Provide the (x, y) coordinate of the cell's center where the given text is located.  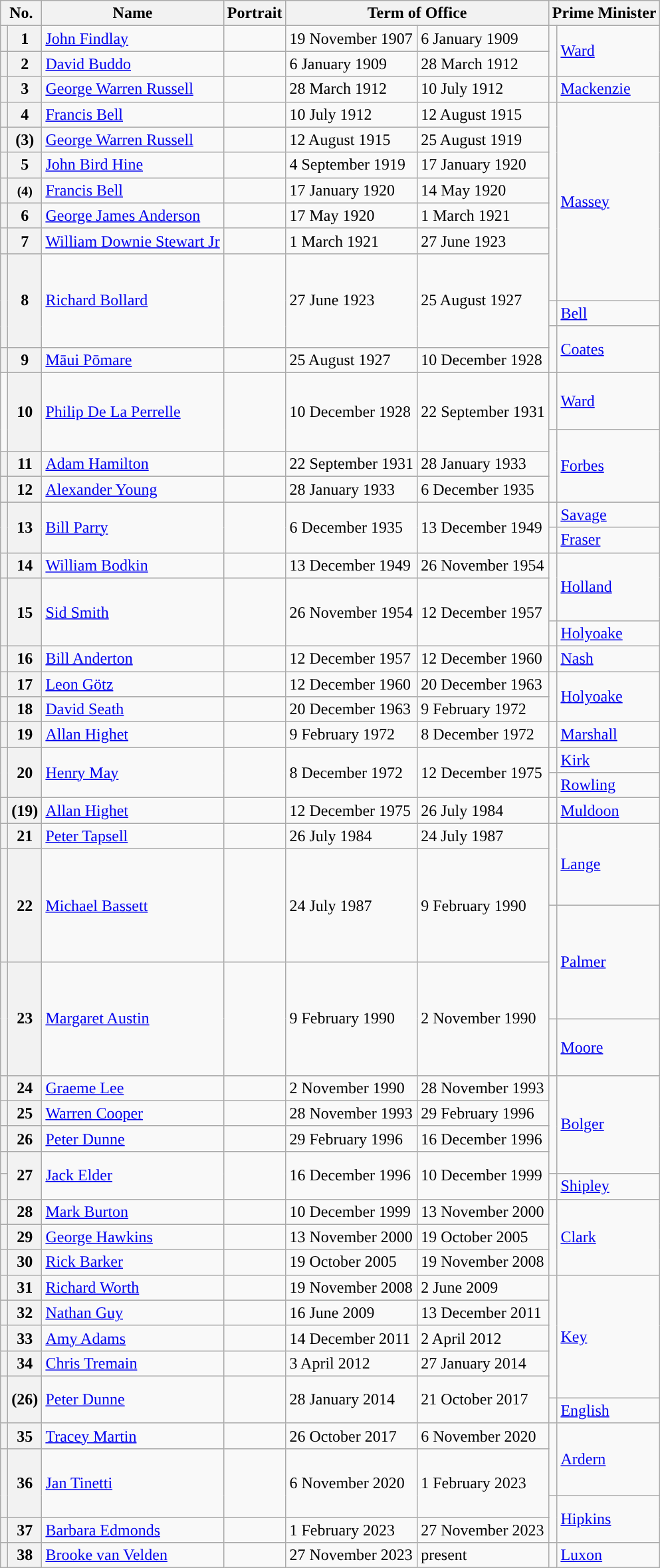
32 (25, 1313)
36 (25, 1483)
Prime Minister (604, 13)
24 (25, 1088)
Muldoon (609, 811)
11 (25, 464)
Bill Anderton (133, 658)
(3) (25, 140)
19 (25, 735)
David Seath (133, 710)
Rowling (609, 785)
16 June 2009 (352, 1313)
Amy Adams (133, 1338)
Henry May (133, 773)
English (609, 1410)
John Findlay (133, 39)
Richard Worth (133, 1287)
26 October 2017 (352, 1436)
10 (25, 412)
27 January 2014 (483, 1363)
9 (25, 360)
Palmer (609, 962)
Philip De La Perrelle (133, 412)
2 April 2012 (483, 1338)
7 (25, 241)
Massey (609, 201)
No. (21, 13)
Bolger (609, 1124)
38 (25, 1555)
Moore (609, 1047)
John Bird Hine (133, 165)
Tracey Martin (133, 1436)
Coates (609, 350)
30 (25, 1262)
25 August 1919 (483, 140)
Savage (609, 515)
(4) (25, 190)
1 (25, 39)
17 (25, 684)
George James Anderson (133, 215)
28 (25, 1212)
Portrait (255, 13)
14 December 2011 (352, 1338)
Chris Tremain (133, 1363)
George Hawkins (133, 1237)
Sid Smith (133, 612)
Luxon (609, 1555)
28 January 2014 (352, 1399)
22 (25, 906)
William Downie Stewart Jr (133, 241)
Jan Tinetti (133, 1483)
Bill Parry (133, 527)
21 (25, 836)
20 (25, 773)
Warren Cooper (133, 1113)
3 (25, 89)
Name (133, 13)
13 December 2011 (483, 1313)
Hipkins (609, 1519)
37 (25, 1530)
Lange (609, 864)
2 June 2009 (483, 1287)
David Buddo (133, 64)
Ardern (609, 1459)
34 (25, 1363)
3 April 2012 (352, 1363)
Marshall (609, 735)
Leon Götz (133, 684)
33 (25, 1338)
Kirk (609, 760)
25 (25, 1113)
31 (25, 1287)
35 (25, 1436)
Holland (609, 587)
Nash (609, 658)
16 (25, 658)
(19) (25, 811)
13 (25, 527)
Fraser (609, 540)
Jack Elder (133, 1175)
19 November 1907 (352, 39)
26 (25, 1138)
21 October 2017 (483, 1399)
12 (25, 489)
Michael Bassett (133, 906)
23 (25, 1019)
14 (25, 565)
Key (609, 1337)
Richard Bollard (133, 301)
Alexander Young (133, 489)
2 (25, 64)
4 (25, 114)
6 (25, 215)
29 (25, 1237)
Shipley (609, 1186)
Margaret Austin (133, 1019)
Mackenzie (609, 89)
Graeme Lee (133, 1088)
14 May 1920 (483, 190)
(26) (25, 1399)
4 September 1919 (352, 165)
Nathan Guy (133, 1313)
8 (25, 301)
Māui Pōmare (133, 360)
Peter Tapsell (133, 836)
William Bodkin (133, 565)
Clark (609, 1237)
Barbara Edmonds (133, 1530)
Bell (609, 313)
present (483, 1555)
18 (25, 710)
5 (25, 165)
Adam Hamilton (133, 464)
Brooke van Velden (133, 1555)
Mark Burton (133, 1212)
17 May 1920 (352, 215)
15 (25, 612)
Forbes (609, 465)
Rick Barker (133, 1262)
27 (25, 1175)
Term of Office (417, 13)
